Find where the given text appears and provide that cell's center as (X, Y) coordinate. 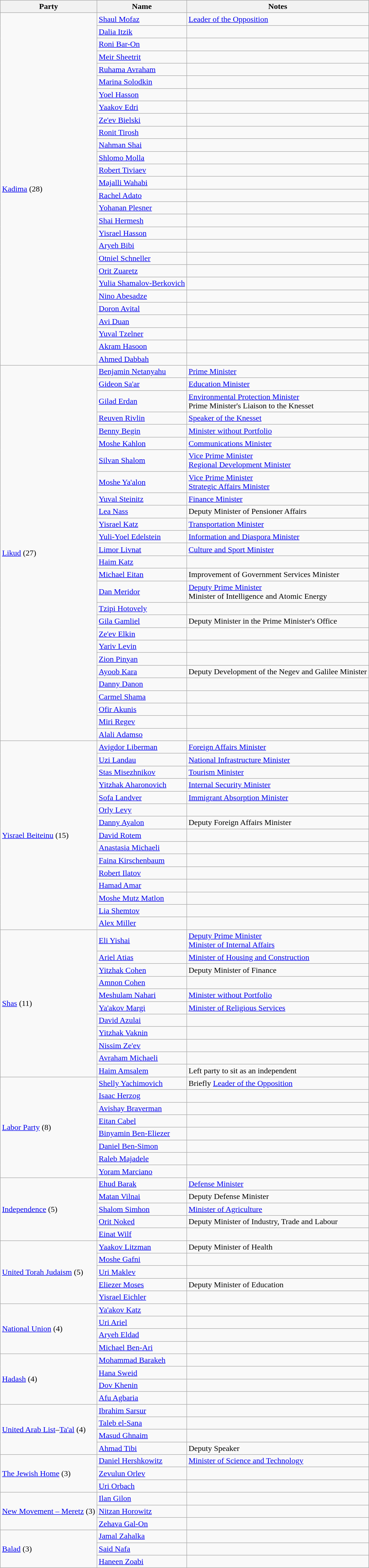
Silvan Shalom (142, 460)
Tourism Minister (278, 772)
Faina Kirschenbaum (142, 860)
The Jewish Home (3) (49, 1473)
Alali Adamso (142, 734)
Meshulam Nahari (142, 995)
National Union (4) (49, 1329)
Aryeh Eldad (142, 1335)
Otniel Schneller (142, 258)
Anastasia Michaeli (142, 848)
Speaker of the Knesset (278, 418)
Sofa Landver (142, 797)
Environmental Protection MinisterPrime Minister's Liaison to the Knesset (278, 401)
Dalia Itzik (142, 32)
Leader of the Opposition (278, 19)
Yitzhak Vaknin (142, 1033)
Akram Hasoon (142, 346)
David Rotem (142, 835)
Hana Sweid (142, 1373)
Zevulun Orlev (142, 1473)
Uri Maklev (142, 1272)
Ofir Akunis (142, 709)
Deputy Minister of Pensioner Affairs (278, 512)
Name (142, 7)
Nissim Ze'ev (142, 1046)
Prime Minister (278, 372)
Yariv Levin (142, 646)
Danny Ayalon (142, 823)
Ze'ev Elkin (142, 634)
Isaac Herzog (142, 1096)
Vice Prime MinisterStrategic Affairs Minister (278, 482)
Uzi Landau (142, 760)
Stas Misezhnikov (142, 772)
Yohanan Plesner (142, 208)
Orly Levy (142, 810)
Nitzan Horowitz (142, 1511)
Labor Party (8) (49, 1127)
Internal Security Minister (278, 785)
Alex Miller (142, 923)
Yisrael Katz (142, 524)
Orit Noked (142, 1222)
Deputy Minister of Health (278, 1247)
Ilan Gilon (142, 1499)
Eitan Cabel (142, 1121)
Miri Regev (142, 722)
Masud Ghnaim (142, 1436)
Deputy Prime MinisterMinister of Intelligence and Atomic Energy (278, 591)
Jamal Zahalka (142, 1536)
Balad (3) (49, 1549)
Deputy Minister of Industry, Trade and Labour (278, 1222)
Shaul Mofaz (142, 19)
David Azulai (142, 1020)
Avigdor Liberman (142, 747)
Uri Orbach (142, 1486)
Einat Wilf (142, 1234)
Ahmed Dabbah (142, 359)
Rachel Adato (142, 195)
Culture and Sport Minister (278, 549)
Communications Minister (278, 443)
Ruhama Avraham (142, 69)
Gila Gamliel (142, 621)
Yisrael Beiteinu (15) (49, 835)
Moshe Mutz Matlon (142, 898)
Matan Vilnai (142, 1196)
Benjamin Netanyahu (142, 372)
Shas (11) (49, 1003)
Doron Avital (142, 309)
Avi Duan (142, 321)
Moshe Gafni (142, 1259)
Notes (278, 7)
Moshe Kahlon (142, 443)
Meir Sheetrit (142, 57)
Robert Tiviaev (142, 170)
Finance Minister (278, 499)
Yaakov Litzman (142, 1247)
Marina Solodkin (142, 82)
Ronit Tirosh (142, 132)
Likud (27) (49, 553)
Ya'akov Margi (142, 1008)
Party (49, 7)
Deputy Speaker (278, 1448)
Michael Eitan (142, 574)
Minister of Housing and Construction (278, 957)
Deputy Defense Minister (278, 1196)
Kadima (28) (49, 189)
Briefly Leader of the Opposition (278, 1083)
Yulia Shamalov-Berkovich (142, 283)
Deputy Foreign Affairs Minister (278, 823)
Yitzhak Cohen (142, 970)
Minister of Science and Technology (278, 1461)
Majalli Wahabi (142, 183)
Education Minister (278, 384)
Yuval Steinitz (142, 499)
Orit Zuaretz (142, 271)
Yuval Tzelner (142, 334)
Robert Ilatov (142, 873)
Hadash (4) (49, 1379)
Ehud Barak (142, 1184)
Gilad Erdan (142, 401)
Deputy Minister of Education (278, 1285)
Uri Ariel (142, 1322)
Benny Begin (142, 431)
New Movement – Meretz (3) (49, 1511)
Lia Shemtov (142, 911)
Improvement of Government Services Minister (278, 574)
Nino Abesadze (142, 296)
Raleb Majadele (142, 1159)
Avishay Braverman (142, 1108)
Deputy Minister of Finance (278, 970)
Yisrael Eichler (142, 1297)
Yoel Hasson (142, 95)
Deputy Development of the Negev and Galilee Minister (278, 672)
Limor Livnat (142, 549)
Gideon Sa'ar (142, 384)
Hamad Amar (142, 886)
Ya'akov Katz (142, 1310)
Transportation Minister (278, 524)
Ibrahim Sarsur (142, 1410)
Zehava Gal-On (142, 1524)
Shlomo Molla (142, 158)
Shalom Simhon (142, 1209)
United Torah Judaism (5) (49, 1272)
Eliezer Moses (142, 1285)
Binyamin Ben-Eliezer (142, 1134)
Yitzhak Aharonovich (142, 785)
United Arab List–Ta'al (4) (49, 1429)
Daniel Ben-Simon (142, 1146)
Haneen Zoabi (142, 1561)
Roni Bar-On (142, 44)
Ze'ev Bielski (142, 120)
Ariel Atias (142, 957)
Shelly Yachimovich (142, 1083)
Said Nafa (142, 1549)
Danny Danon (142, 684)
Zion Pinyan (142, 659)
Deputy Minister in the Prime Minister's Office (278, 621)
Aryeh Bibi (142, 246)
Yuli-Yoel Edelstein (142, 537)
Foreign Affairs Minister (278, 747)
Taleb el-Sana (142, 1423)
Mohammad Barakeh (142, 1360)
Haim Amsalem (142, 1071)
Tzipi Hotovely (142, 609)
Haim Katz (142, 562)
Michael Ben-Ari (142, 1347)
Afu Agbaria (142, 1398)
Daniel Hershkowitz (142, 1461)
Ahmad Tibi (142, 1448)
Immigrant Absorption Minister (278, 797)
Eli Yishai (142, 940)
Shai Hermesh (142, 221)
Moshe Ya'alon (142, 482)
Dan Meridor (142, 591)
Carmel Shama (142, 697)
Reuven Rivlin (142, 418)
Deputy Prime MinisterMinister of Internal Affairs (278, 940)
Amnon Cohen (142, 982)
Vice Prime MinisterRegional Development Minister (278, 460)
Information and Diaspora Minister (278, 537)
Independence (5) (49, 1209)
Yisrael Hasson (142, 233)
Nahman Shai (142, 145)
National Infrastructure Minister (278, 760)
Yaakov Edri (142, 107)
Yoram Marciano (142, 1171)
Dov Khenin (142, 1385)
Minister of Agriculture (278, 1209)
Minister of Religious Services (278, 1008)
Lea Nass (142, 512)
Left party to sit as an independent (278, 1071)
Defense Minister (278, 1184)
Avraham Michaeli (142, 1058)
Ayoob Kara (142, 672)
